Determine the [X, Y] coordinate at the center of the cell enclosing the given text.  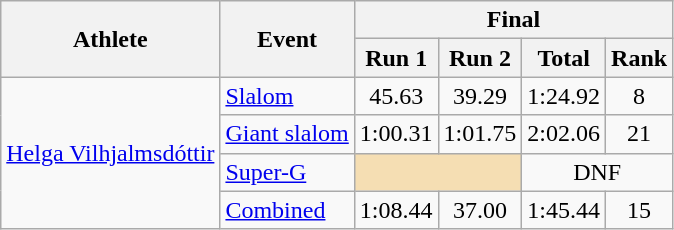
Combined [287, 210]
Athlete [110, 39]
Giant slalom [287, 134]
1:45.44 [564, 210]
Run 2 [480, 58]
21 [640, 134]
45.63 [396, 96]
1:01.75 [480, 134]
1:00.31 [396, 134]
Helga Vilhjalmsdóttir [110, 153]
1:24.92 [564, 96]
37.00 [480, 210]
Event [287, 39]
15 [640, 210]
Run 1 [396, 58]
DNF [598, 172]
8 [640, 96]
39.29 [480, 96]
Total [564, 58]
Final [513, 20]
Super-G [287, 172]
1:08.44 [396, 210]
Rank [640, 58]
2:02.06 [564, 134]
Slalom [287, 96]
